Determine the (x, y) coordinate at the center of the cell enclosing the given text.  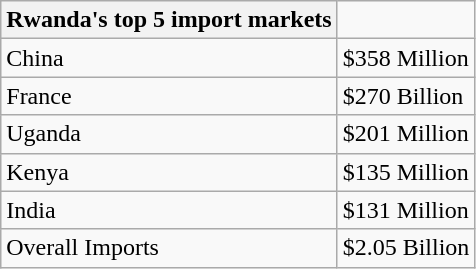
$270 Billion (406, 96)
Kenya (169, 172)
Rwanda's top 5 import markets (169, 20)
Uganda (169, 134)
$201 Million (406, 134)
$358 Million (406, 58)
$131 Million (406, 210)
China (169, 58)
Overall Imports (169, 248)
India (169, 210)
$135 Million (406, 172)
$2.05 Billion (406, 248)
France (169, 96)
